Pinpoint the cell where the given text exists, returning its [x, y] midpoint coordinate. 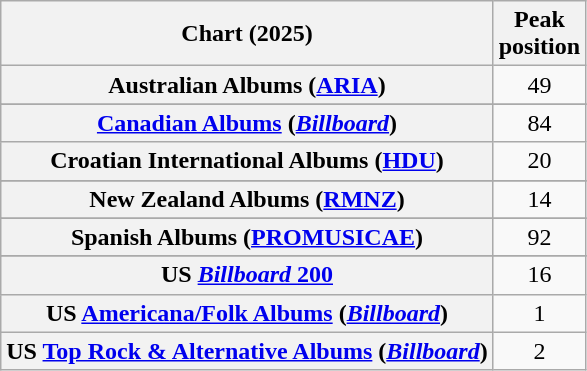
US Americana/Folk Albums (Billboard) [247, 313]
1 [539, 313]
Chart (2025) [247, 34]
84 [539, 123]
16 [539, 275]
Croatian International Albums (HDU) [247, 161]
Peakposition [539, 34]
92 [539, 237]
2 [539, 351]
US Billboard 200 [247, 275]
Australian Albums (ARIA) [247, 85]
US Top Rock & Alternative Albums (Billboard) [247, 351]
14 [539, 199]
Canadian Albums (Billboard) [247, 123]
20 [539, 161]
New Zealand Albums (RMNZ) [247, 199]
Spanish Albums (PROMUSICAE) [247, 237]
49 [539, 85]
